Scan for the cell matching the given text and deliver its (X, Y) coordinate at center. 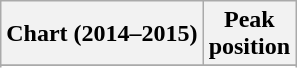
Peakposition (249, 34)
Chart (2014–2015) (102, 34)
